Capture the cell that displays the provided text and extract its (X, Y) central coordinate. 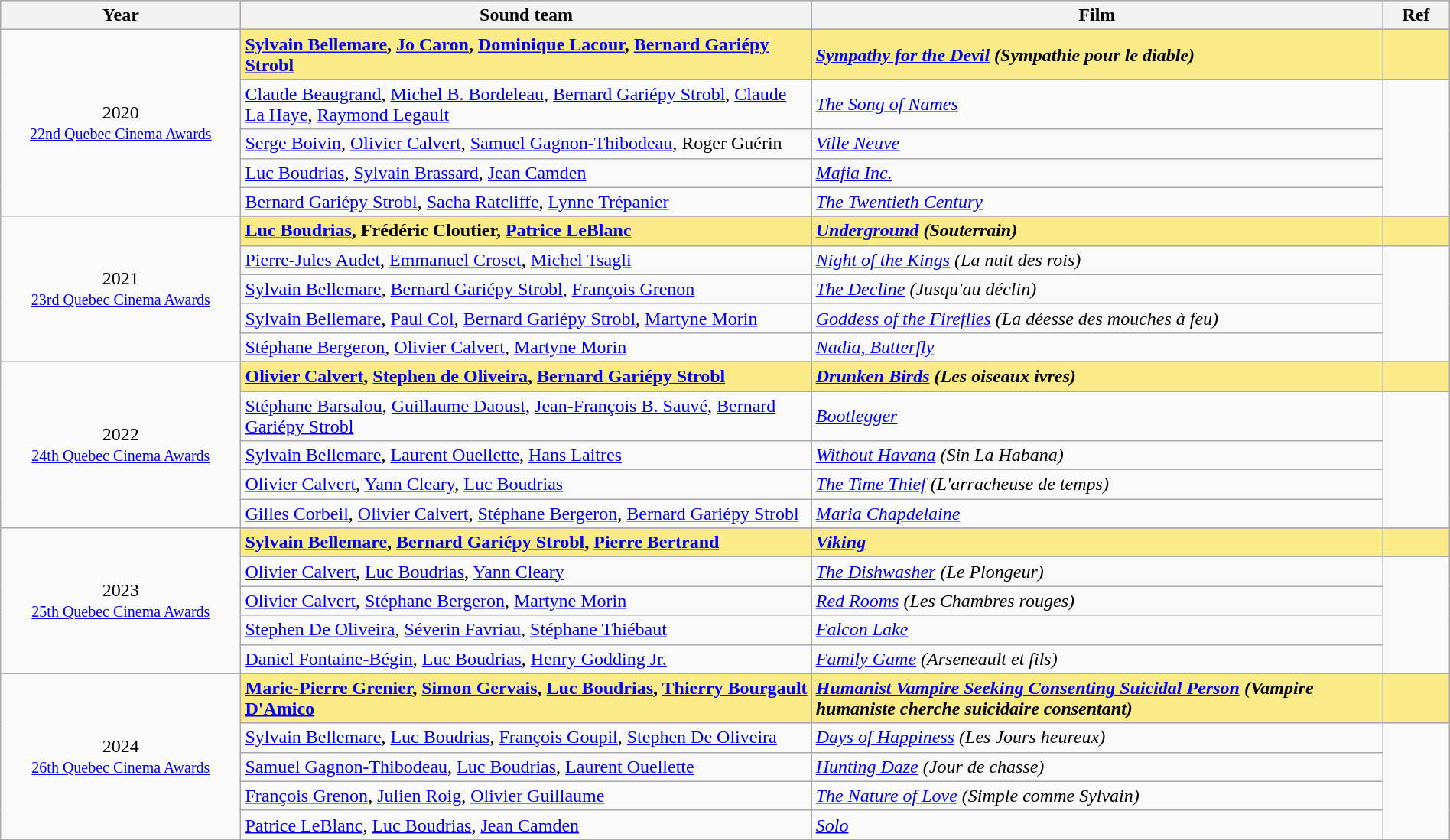
The Dishwasher (Le Plongeur) (1097, 572)
Olivier Calvert, Stephen de Oliveira, Bernard Gariépy Strobl (526, 376)
Goddess of the Fireflies (La déesse des mouches à feu) (1097, 318)
Olivier Calvert, Stéphane Bergeron, Martyne Morin (526, 601)
202123rd Quebec Cinema Awards (121, 289)
Family Game (Arseneault et fils) (1097, 659)
Bootlegger (1097, 416)
Luc Boudrias, Frédéric Cloutier, Patrice LeBlanc (526, 231)
Falcon Lake (1097, 630)
Solo (1097, 825)
The Time Thief (L'arracheuse de temps) (1097, 485)
Samuel Gagnon-Thibodeau, Luc Boudrias, Laurent Ouellette (526, 767)
Stéphane Bergeron, Olivier Calvert, Martyne Morin (526, 347)
François Grenon, Julien Roig, Olivier Guillaume (526, 796)
Underground (Souterrain) (1097, 231)
Year (121, 15)
The Nature of Love (Simple comme Sylvain) (1097, 796)
Nadia, Butterfly (1097, 347)
Olivier Calvert, Luc Boudrias, Yann Cleary (526, 572)
The Song of Names (1097, 104)
Mafia Inc. (1097, 173)
Without Havana (Sin La Habana) (1097, 456)
Sylvain Bellemare, Bernard Gariépy Strobl, Pierre Bertrand (526, 543)
Stéphane Barsalou, Guillaume Daoust, Jean-François B. Sauvé, Bernard Gariépy Strobl (526, 416)
Sylvain Bellemare, Bernard Gariépy Strobl, François Grenon (526, 289)
Daniel Fontaine-Bégin, Luc Boudrias, Henry Godding Jr. (526, 659)
Marie-Pierre Grenier, Simon Gervais, Luc Boudrias, Thierry Bourgault D'Amico (526, 699)
Viking (1097, 543)
Humanist Vampire Seeking Consenting Suicidal Person (Vampire humaniste cherche suicidaire consentant) (1097, 699)
Ville Neuve (1097, 144)
Claude Beaugrand, Michel B. Bordeleau, Bernard Gariépy Strobl, Claude La Haye, Raymond Legault (526, 104)
Gilles Corbeil, Olivier Calvert, Stéphane Bergeron, Bernard Gariépy Strobl (526, 514)
Serge Boivin, Olivier Calvert, Samuel Gagnon-Thibodeau, Roger Guérin (526, 144)
Night of the Kings (La nuit des rois) (1097, 260)
Luc Boudrias, Sylvain Brassard, Jean Camden (526, 173)
2020 22nd Quebec Cinema Awards (121, 123)
Sympathy for the Devil (Sympathie pour le diable) (1097, 55)
The Twentieth Century (1097, 202)
Film (1097, 15)
Olivier Calvert, Yann Cleary, Luc Boudrias (526, 485)
Sylvain Bellemare, Luc Boudrias, François Goupil, Stephen De Oliveira (526, 738)
Bernard Gariépy Strobl, Sacha Ratcliffe, Lynne Trépanier (526, 202)
Patrice LeBlanc, Luc Boudrias, Jean Camden (526, 825)
Drunken Birds (Les oiseaux ivres) (1097, 376)
Hunting Daze (Jour de chasse) (1097, 767)
Sylvain Bellemare, Paul Col, Bernard Gariépy Strobl, Martyne Morin (526, 318)
202426th Quebec Cinema Awards (121, 757)
Stephen De Oliveira, Séverin Favriau, Stéphane Thiébaut (526, 630)
The Decline (Jusqu'au déclin) (1097, 289)
Sylvain Bellemare, Jo Caron, Dominique Lacour, Bernard Gariépy Strobl (526, 55)
202224th Quebec Cinema Awards (121, 445)
Ref (1416, 15)
Red Rooms (Les Chambres rouges) (1097, 601)
Pierre-Jules Audet, Emmanuel Croset, Michel Tsagli (526, 260)
Sound team (526, 15)
Maria Chapdelaine (1097, 514)
Sylvain Bellemare, Laurent Ouellette, Hans Laitres (526, 456)
202325th Quebec Cinema Awards (121, 601)
Days of Happiness (Les Jours heureux) (1097, 738)
